Return (x, y) of the center of cell containing provided text 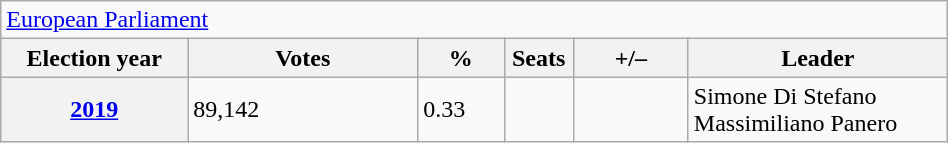
Simone Di StefanoMassimiliano Panero (818, 110)
0.33 (461, 110)
European Parliament (474, 20)
Election year (94, 58)
+/– (630, 58)
2019 (94, 110)
Leader (818, 58)
89,142 (303, 110)
Votes (303, 58)
% (461, 58)
Seats (538, 58)
